Find where the given text appears and provide that cell's center as [x, y] coordinate. 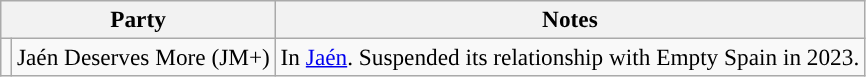
Party [138, 19]
Notes [570, 19]
In Jaén. Suspended its relationship with Empty Spain in 2023. [570, 57]
Jaén Deserves More (JM+) [144, 57]
